Capture the cell that displays the provided text and extract its [X, Y] central coordinate. 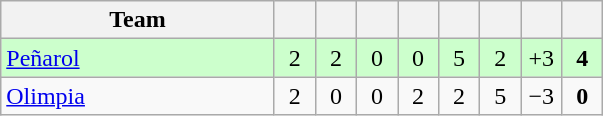
Peñarol [138, 58]
Olimpia [138, 96]
4 [582, 58]
+3 [542, 58]
Team [138, 20]
−3 [542, 96]
